Determine the (x, y) coordinate at the center of the cell enclosing the given text.  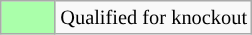
Qualified for knockout (154, 17)
